Determine the [X, Y] coordinate at the center of the cell enclosing the given text.  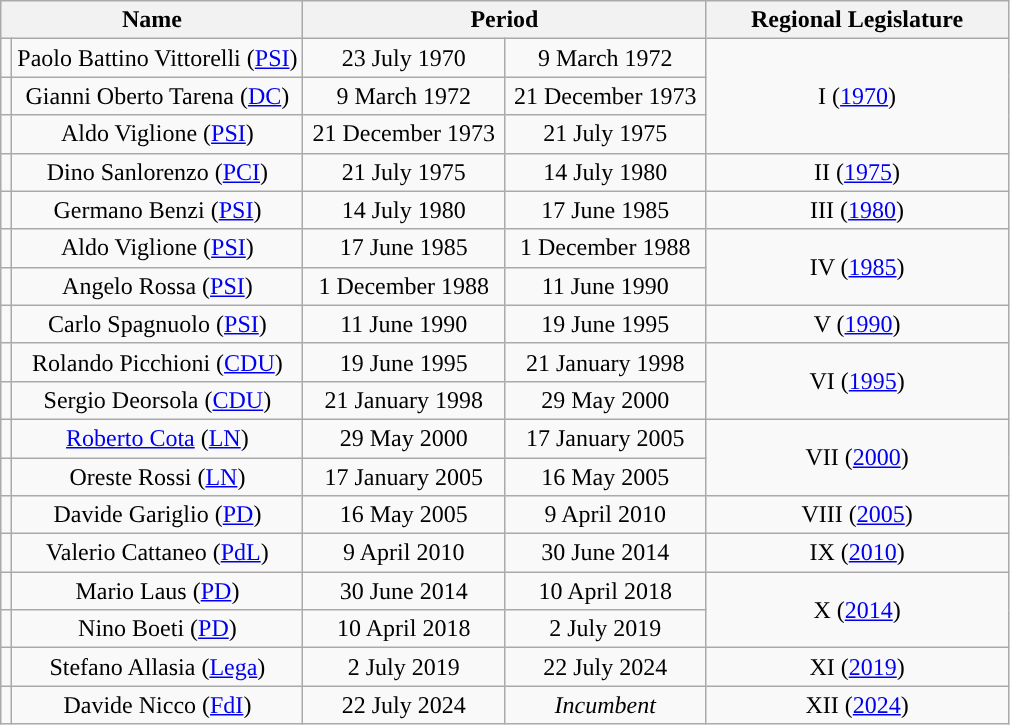
Davide Gariglio (PD) [158, 515]
Rolando Picchioni (CDU) [158, 362]
Germano Benzi (PSI) [158, 210]
Mario Laus (PD) [158, 591]
Period [504, 20]
Valerio Cattaneo (PdL) [158, 553]
Roberto Cota (LN) [158, 438]
XII (2024) [857, 705]
I (1970) [857, 96]
VI (1995) [857, 381]
Name [152, 20]
VIII (2005) [857, 515]
Stefano Allasia (Lega) [158, 667]
II (1975) [857, 172]
Incumbent [604, 705]
V (1990) [857, 324]
Oreste Rossi (LN) [158, 477]
Dino Sanlorenzo (PCI) [158, 172]
Davide Nicco (FdI) [158, 705]
Carlo Spagnuolo (PSI) [158, 324]
VII (2000) [857, 457]
Angelo Rossa (PSI) [158, 286]
Sergio Deorsola (CDU) [158, 400]
IX (2010) [857, 553]
X (2014) [857, 610]
Regional Legislature [857, 20]
Nino Boeti (PD) [158, 629]
XI (2019) [857, 667]
Paolo Battino Vittorelli (PSI) [158, 58]
Gianni Oberto Tarena (DC) [158, 96]
III (1980) [857, 210]
IV (1985) [857, 267]
23 July 1970 [404, 58]
